Provide the [X, Y] coordinate of the cell's center where the given text is located.  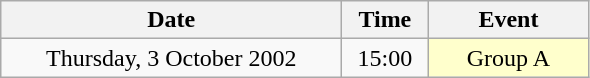
Thursday, 3 October 2002 [172, 58]
15:00 [385, 58]
Group A [508, 58]
Time [385, 20]
Event [508, 20]
Date [172, 20]
